Capture the cell that displays the provided text and extract its [X, Y] central coordinate. 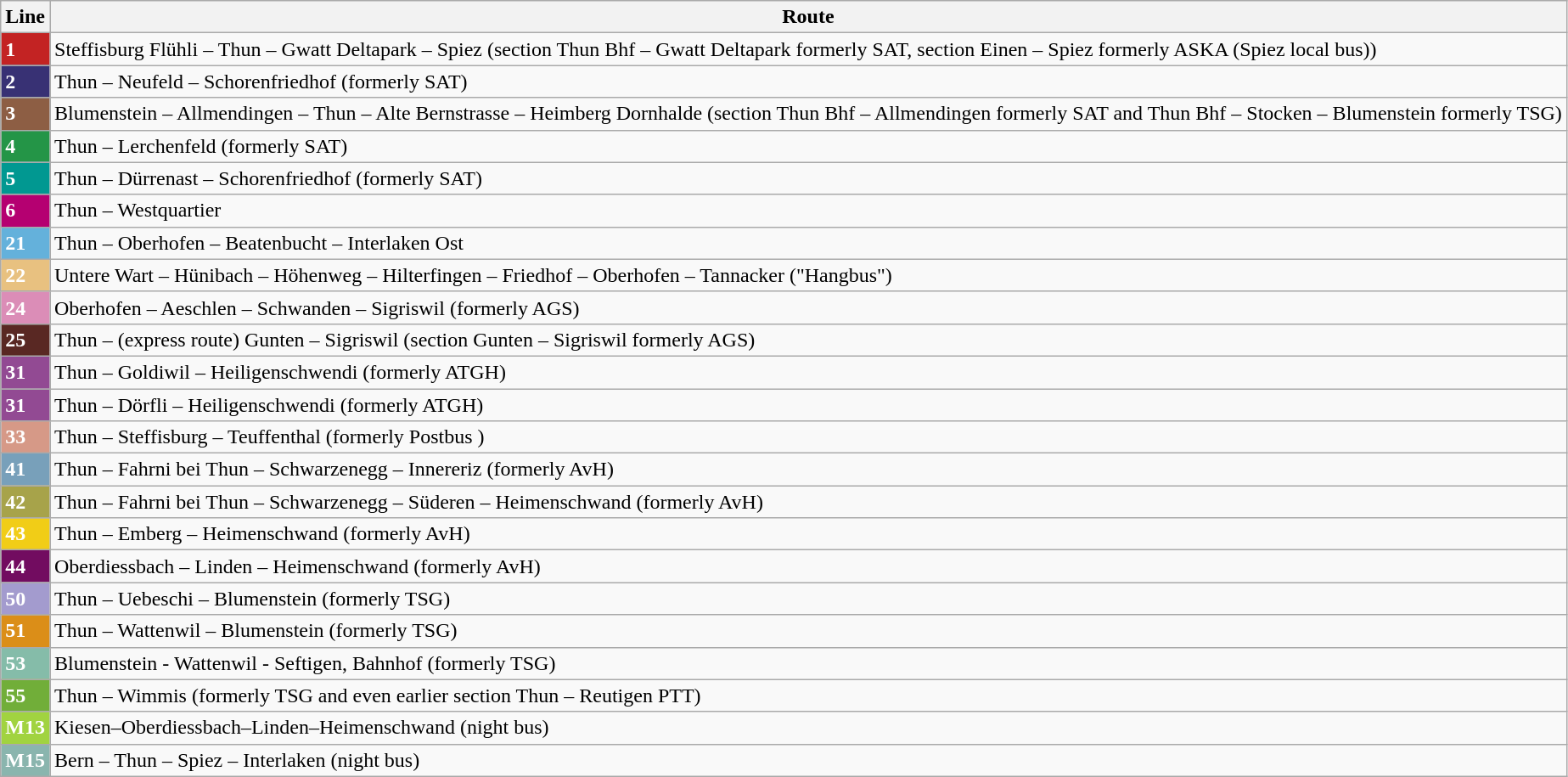
Untere Wart – Hünibach – Höhenweg – Hilterfingen – Friedhof – Oberhofen – Tannacker ("Hangbus") [808, 275]
42 [25, 502]
M15 [25, 760]
Thun – Emberg – Heimenschwand (formerly AvH) [808, 534]
Thun – Goldiwil – Heiligenschwendi (formerly ATGH) [808, 372]
M13 [25, 728]
3 [25, 114]
2 [25, 82]
55 [25, 695]
Thun – Dürrenast – Schorenfriedhof (formerly SAT) [808, 178]
1 [25, 49]
44 [25, 566]
21 [25, 243]
Route [808, 17]
Thun – Wimmis (formerly TSG and even earlier section Thun – Reutigen PTT) [808, 695]
Thun – Fahrni bei Thun – Schwarzenegg – Süderen – Heimenschwand (formerly AvH) [808, 502]
Thun – Oberhofen – Beatenbucht – Interlaken Ost [808, 243]
Oberdiessbach – Linden – Heimenschwand (formerly AvH) [808, 566]
41 [25, 470]
Thun – Westquartier [808, 211]
4 [25, 146]
Thun – Uebeschi – Blumenstein (formerly TSG) [808, 599]
43 [25, 534]
Oberhofen – Aeschlen – Schwanden – Sigriswil (formerly AGS) [808, 307]
51 [25, 631]
Thun – Lerchenfeld (formerly SAT) [808, 146]
6 [25, 211]
24 [25, 307]
25 [25, 340]
Bern – Thun – Spiez – Interlaken (night bus) [808, 760]
33 [25, 437]
5 [25, 178]
Thun – Fahrni bei Thun – Schwarzenegg – Innereriz (formerly AvH) [808, 470]
Thun – Wattenwil – Blumenstein (formerly TSG) [808, 631]
53 [25, 663]
Thun – Dörfli – Heiligenschwendi (formerly ATGH) [808, 405]
Line [25, 17]
Thun – Neufeld – Schorenfriedhof (formerly SAT) [808, 82]
50 [25, 599]
Kiesen–Oberdiessbach–Linden–Heimenschwand (night bus) [808, 728]
22 [25, 275]
Thun – (express route) Gunten – Sigriswil (section Gunten – Sigriswil formerly AGS) [808, 340]
Thun – Steffisburg – Teuffenthal (formerly Postbus ) [808, 437]
Blumenstein - Wattenwil - Seftigen, Bahnhof (formerly TSG) [808, 663]
